Determine the [x, y] coordinate at the center of the cell enclosing the given text.  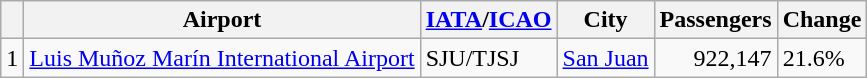
SJU/TJSJ [488, 58]
922,147 [716, 58]
Passengers [716, 20]
City [606, 20]
Airport [222, 20]
Change [822, 20]
21.6% [822, 58]
1 [12, 58]
Luis Muñoz Marín International Airport [222, 58]
IATA/ICAO [488, 20]
San Juan [606, 58]
